Output the (X, Y) coordinate of the center of the cell containing the given text.  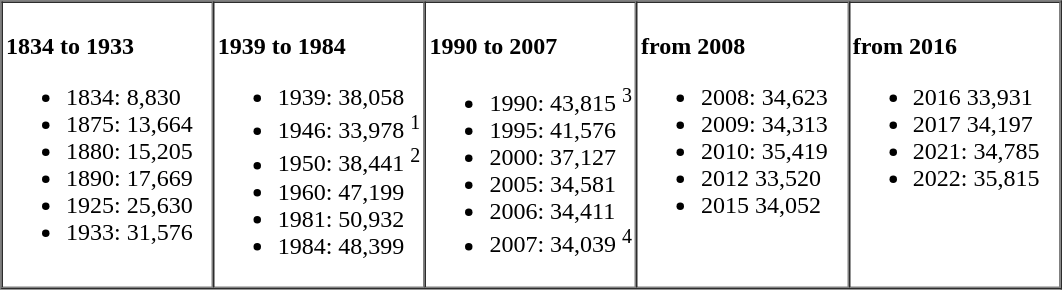
1834 to 19331834: 8,8301875: 13,6641880: 15,2051890: 17,6691925: 25,6301933: 31,576 (108, 145)
from 20082008: 34,6232009: 34,3132010: 35,4192012 33,5202015 34,052 (743, 145)
1939 to 19841939: 38,0581946: 33,978 11950: 38,441 21960: 47,1991981: 50,9321984: 48,399 (319, 145)
1990 to 20071990: 43,815 31995: 41,5762000: 37,1272005: 34,5812006: 34,4112007: 34,039 4 (531, 145)
from 20162016 33,9312017 34,1972021: 34,7852022: 35,815 (954, 145)
